Provide the (X, Y) coordinate of the cell's center where the given text is located.  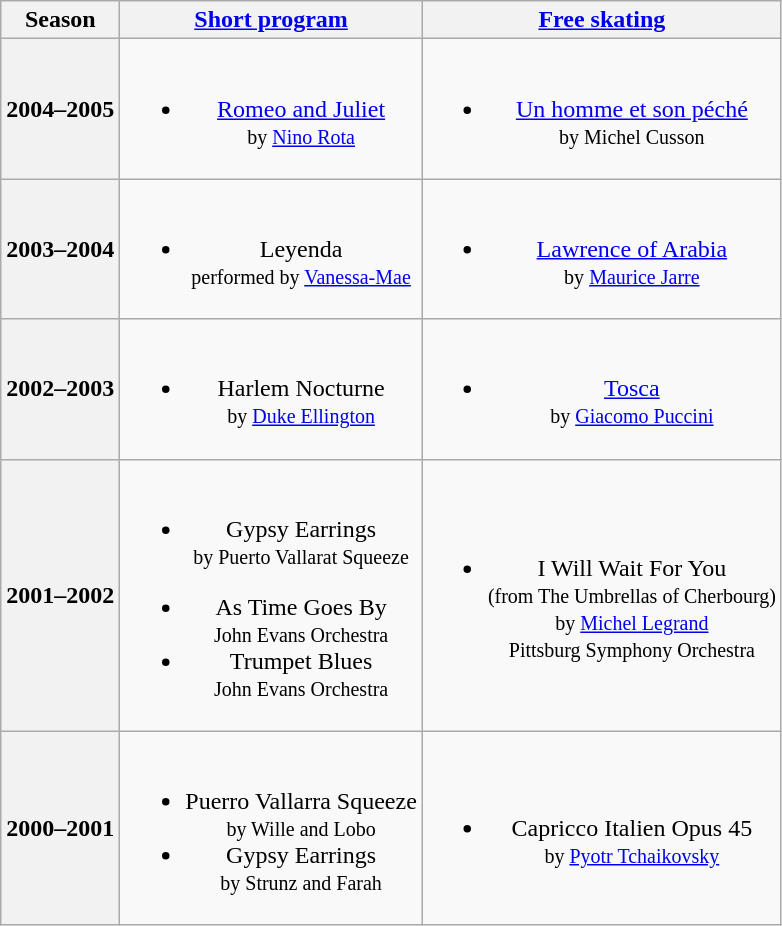
Gypsy Earrings by Puerto Vallarat Squeeze As Time Goes By John Evans Orchestra Trumpet Blues John Evans Orchestra (272, 595)
Un homme et son péché by Michel Cusson (602, 109)
Tosca by Giacomo Puccini (602, 389)
Capricco Italien Opus 45 by Pyotr Tchaikovsky (602, 828)
Harlem Nocturne by Duke Ellington (272, 389)
Season (60, 20)
2000–2001 (60, 828)
2001–2002 (60, 595)
Short program (272, 20)
2002–2003 (60, 389)
Romeo and Juliet by Nino Rota (272, 109)
2003–2004 (60, 249)
Lawrence of Arabia by Maurice Jarre (602, 249)
Free skating (602, 20)
Leyenda performed by Vanessa-Mae (272, 249)
I Will Wait For You (from The Umbrellas of Cherbourg) by Michel Legrand Pittsburg Symphony Orchestra (602, 595)
Puerro Vallarra Squeeze by Wille and Lobo Gypsy Earrings by Strunz and Farah (272, 828)
2004–2005 (60, 109)
